Scan for the cell matching the given text and deliver its (X, Y) coordinate at center. 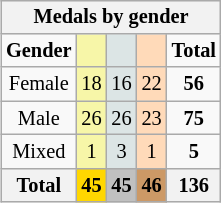
Mixed (38, 152)
136 (194, 185)
Gender (38, 51)
75 (194, 118)
Male (38, 118)
22 (152, 84)
Medals by gender (111, 17)
5 (194, 152)
16 (122, 84)
23 (152, 118)
18 (91, 84)
Female (38, 84)
46 (152, 185)
3 (122, 152)
56 (194, 84)
